Provide the [x, y] coordinate of the cell's center where the given text is located.  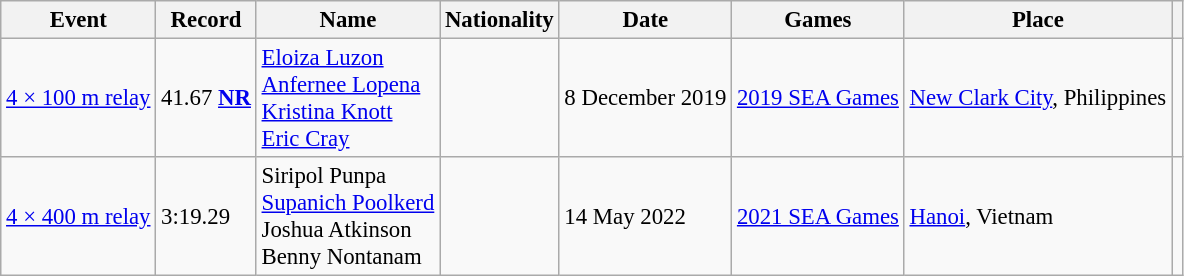
Hanoi, Vietnam [1038, 216]
Name [348, 20]
Event [78, 20]
4 × 400 m relay [78, 216]
Record [206, 20]
41.67 NR [206, 98]
Place [1038, 20]
2019 SEA Games [818, 98]
Games [818, 20]
Siripol PunpaSupanich PoolkerdJoshua AtkinsonBenny Nontanam [348, 216]
14 May 2022 [646, 216]
2021 SEA Games [818, 216]
Nationality [500, 20]
3:19.29 [206, 216]
8 December 2019 [646, 98]
Date [646, 20]
New Clark City, Philippines [1038, 98]
4 × 100 m relay [78, 98]
Eloiza LuzonAnfernee LopenaKristina KnottEric Cray [348, 98]
